Detect which cell encompasses the target text, then output its [x, y] center coordinate. 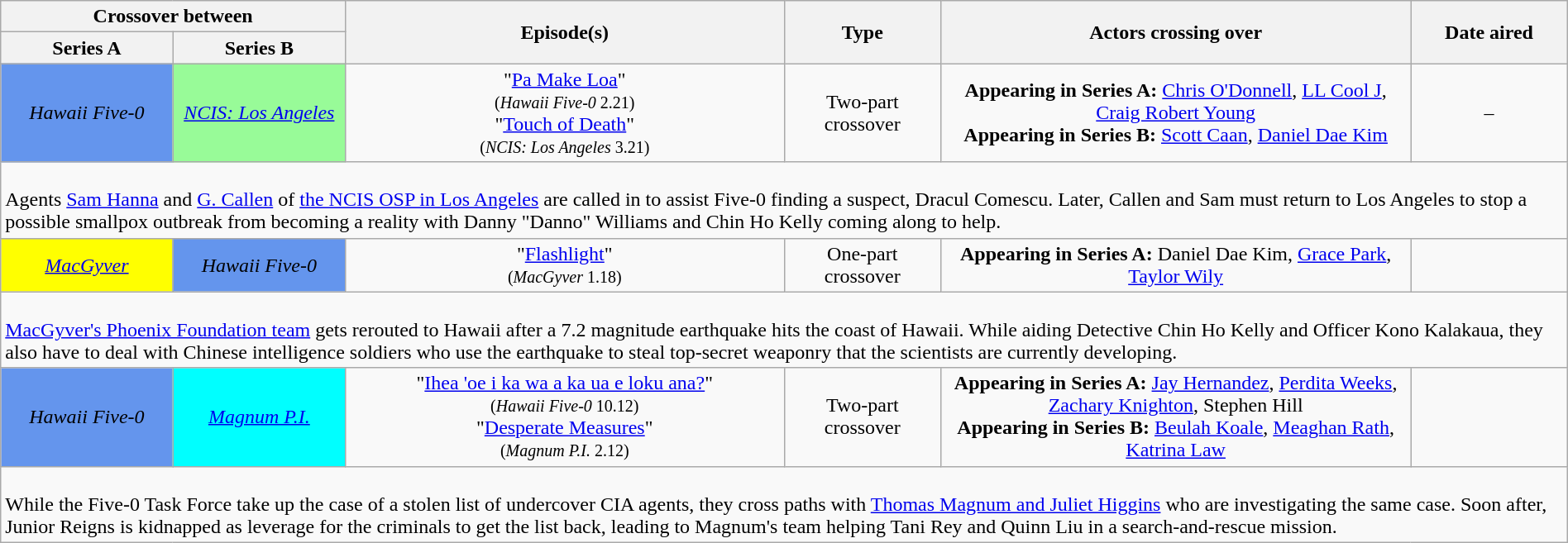
"Flashlight"(MacGyver 1.18) [566, 264]
Magnum P.I. [259, 417]
"Ihea 'oe i ka wa a ka ua e loku ana?"(Hawaii Five-0 10.12) "Desperate Measures"(Magnum P.I. 2.12) [566, 417]
Series B [259, 48]
– [1489, 112]
One-part crossover [862, 264]
Episode(s) [566, 32]
Actors crossing over [1175, 32]
Appearing in Series A: Chris O'Donnell, LL Cool J, Craig Robert YoungAppearing in Series B: Scott Caan, Daniel Dae Kim [1175, 112]
Appearing in Series A: Daniel Dae Kim, Grace Park, Taylor Wily [1175, 264]
Appearing in Series A: Jay Hernandez, Perdita Weeks, Zachary Knighton, Stephen HillAppearing in Series B: Beulah Koale, Meaghan Rath, Katrina Law [1175, 417]
"Pa Make Loa"(Hawaii Five-0 2.21)"Touch of Death"(NCIS: Los Angeles 3.21) [566, 112]
NCIS: Los Angeles [259, 112]
Type [862, 32]
MacGyver [87, 264]
Series A [87, 48]
Date aired [1489, 32]
Crossover between [174, 17]
